Scan for the cell matching the given text and deliver its [X, Y] coordinate at center. 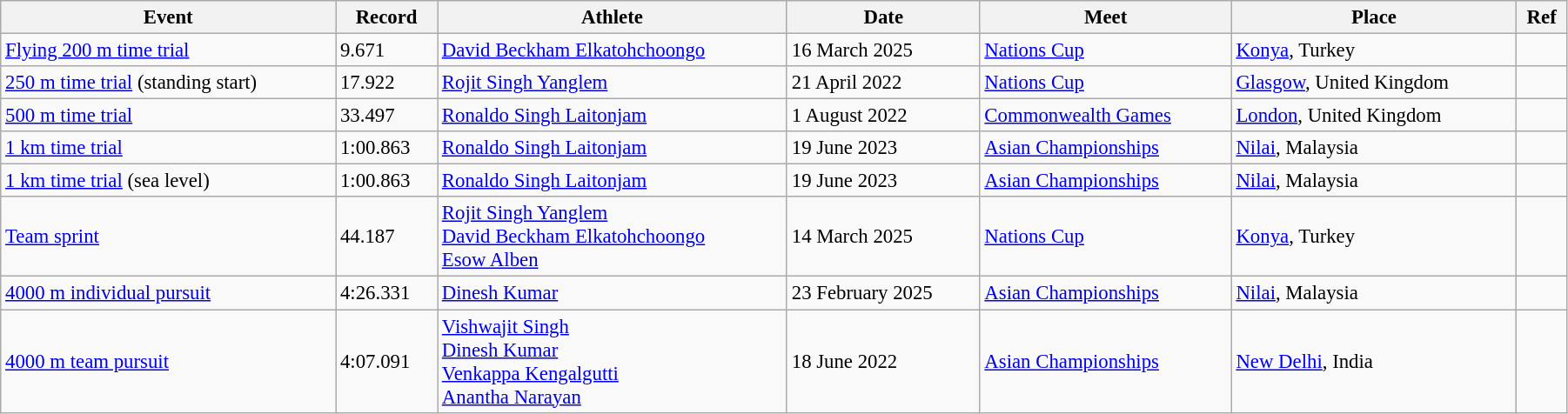
500 m time trial [169, 116]
18 June 2022 [883, 362]
16 March 2025 [883, 50]
Event [169, 17]
Rojit Singh Yanglem [612, 83]
Date [883, 17]
21 April 2022 [883, 83]
Team sprint [169, 237]
1 km time trial (sea level) [169, 181]
33.497 [386, 116]
Rojit Singh YanglemDavid Beckham ElkatohchoongoEsow Alben [612, 237]
1 August 2022 [883, 116]
London, United Kingdom [1374, 116]
23 February 2025 [883, 293]
Record [386, 17]
Vishwajit SinghDinesh KumarVenkappa KengalguttiAnantha Narayan [612, 362]
250 m time trial (standing start) [169, 83]
Ref [1542, 17]
Glasgow, United Kingdom [1374, 83]
1 km time trial [169, 148]
Commonwealth Games [1105, 116]
Athlete [612, 17]
Meet [1105, 17]
4:07.091 [386, 362]
4000 m individual pursuit [169, 293]
New Delhi, India [1374, 362]
44.187 [386, 237]
David Beckham Elkatohchoongo [612, 50]
14 March 2025 [883, 237]
Place [1374, 17]
17.922 [386, 83]
Flying 200 m time trial [169, 50]
Dinesh Kumar [612, 293]
4000 m team pursuit [169, 362]
9.671 [386, 50]
4:26.331 [386, 293]
